Return the [x, y] coordinate for the center point of the cell that contains the specified text.  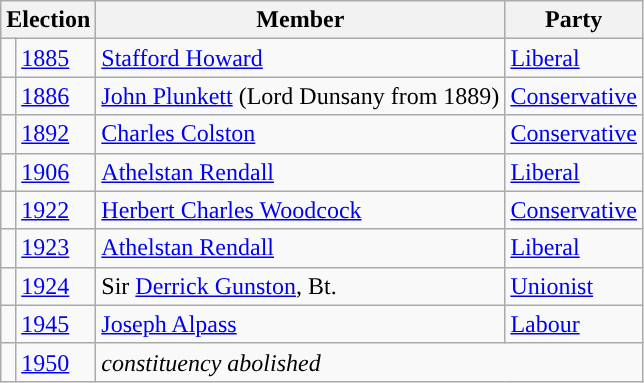
1892 [56, 134]
1922 [56, 210]
Unionist [574, 286]
1906 [56, 172]
Member [300, 20]
Herbert Charles Woodcock [300, 210]
1886 [56, 96]
Stafford Howard [300, 58]
Election [48, 20]
Joseph Alpass [300, 324]
1945 [56, 324]
Sir Derrick Gunston, Bt. [300, 286]
1924 [56, 286]
constituency abolished [370, 362]
John Plunkett (Lord Dunsany from 1889) [300, 96]
1950 [56, 362]
Charles Colston [300, 134]
1923 [56, 248]
1885 [56, 58]
Party [574, 20]
Labour [574, 324]
